From the cell containing the given text, extract its center point as [x, y] coordinate. 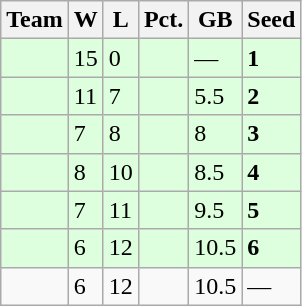
4 [272, 172]
3 [272, 134]
1 [272, 58]
Seed [272, 20]
9.5 [216, 210]
10 [120, 172]
5.5 [216, 96]
L [120, 20]
2 [272, 96]
GB [216, 20]
8.5 [216, 172]
Team [35, 20]
Pct. [163, 20]
5 [272, 210]
15 [86, 58]
0 [120, 58]
W [86, 20]
